Locate the cell with the specified text and output its (x, y) center coordinate. 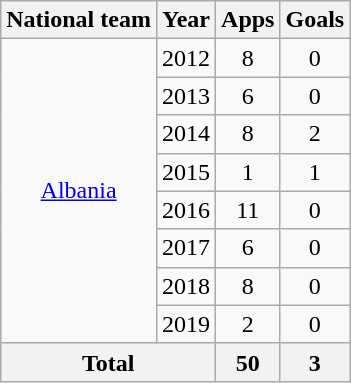
2014 (186, 134)
Year (186, 20)
Albania (79, 191)
Goals (315, 20)
50 (248, 362)
National team (79, 20)
2013 (186, 96)
Total (108, 362)
11 (248, 210)
3 (315, 362)
2017 (186, 248)
2019 (186, 324)
2016 (186, 210)
2015 (186, 172)
2018 (186, 286)
2012 (186, 58)
Apps (248, 20)
